Detect which cell encompasses the target text, then output its [x, y] center coordinate. 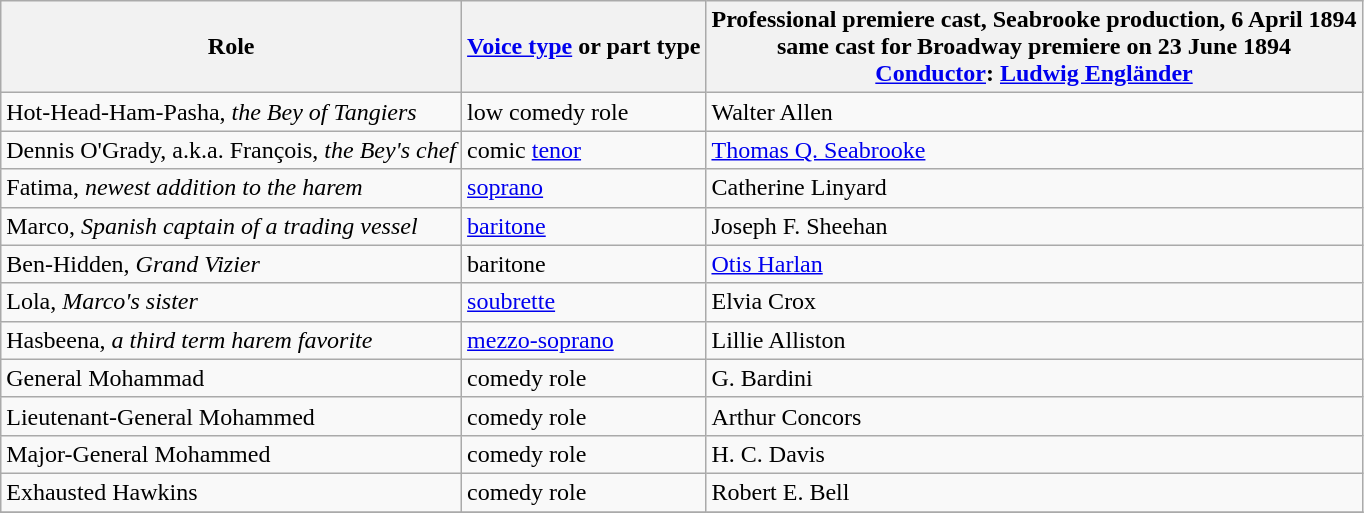
Ben-Hidden, Grand Vizier [232, 264]
Hasbeena, a third term harem favorite [232, 340]
Arthur Concors [1034, 416]
Joseph F. Sheehan [1034, 226]
Dennis O'Grady, a.k.a. François, the Bey's chef [232, 150]
Lillie Alliston [1034, 340]
Lieutenant-General Mohammed [232, 416]
Fatima, newest addition to the harem [232, 188]
low comedy role [584, 112]
General Mohammad [232, 378]
soprano [584, 188]
Otis Harlan [1034, 264]
mezzo-soprano [584, 340]
Exhausted Hawkins [232, 492]
Robert E. Bell [1034, 492]
comic tenor [584, 150]
Marco, Spanish captain of a trading vessel [232, 226]
G. Bardini [1034, 378]
Walter Allen [1034, 112]
Catherine Linyard [1034, 188]
Role [232, 47]
soubrette [584, 302]
Lola, Marco's sister [232, 302]
Elvia Crox [1034, 302]
H. C. Davis [1034, 454]
Major-General Mohammed [232, 454]
Voice type or part type [584, 47]
Hot-Head-Ham-Pasha, the Bey of Tangiers [232, 112]
Thomas Q. Seabrooke [1034, 150]
Professional premiere cast, Seabrooke production, 6 April 1894same cast for Broadway premiere on 23 June 1894Conductor: Ludwig Engländer [1034, 47]
